Output the [x, y] coordinate of the center of the cell containing the given text.  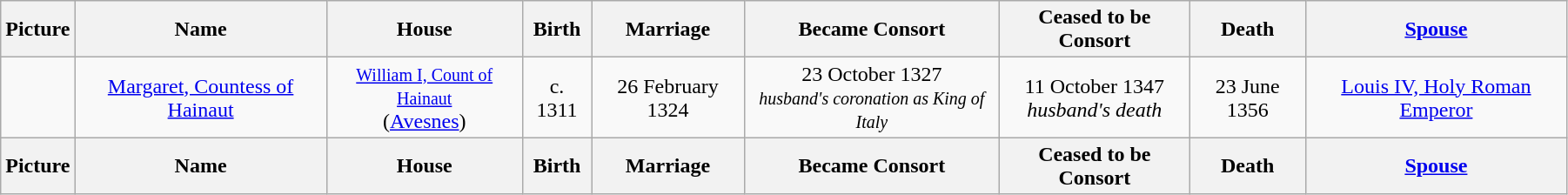
Margaret, Countess of Hainaut [200, 97]
23 October 1327husband's coronation as King of Italy [872, 97]
William I, Count of Hainaut(Avesnes) [425, 97]
11 October 1347husband's death [1095, 97]
Louis IV, Holy Roman Emperor [1436, 97]
c. 1311 [557, 97]
23 June 1356 [1248, 97]
26 February 1324 [668, 97]
